Search for the cell housing the specified text and yield its [x, y] center coordinate. 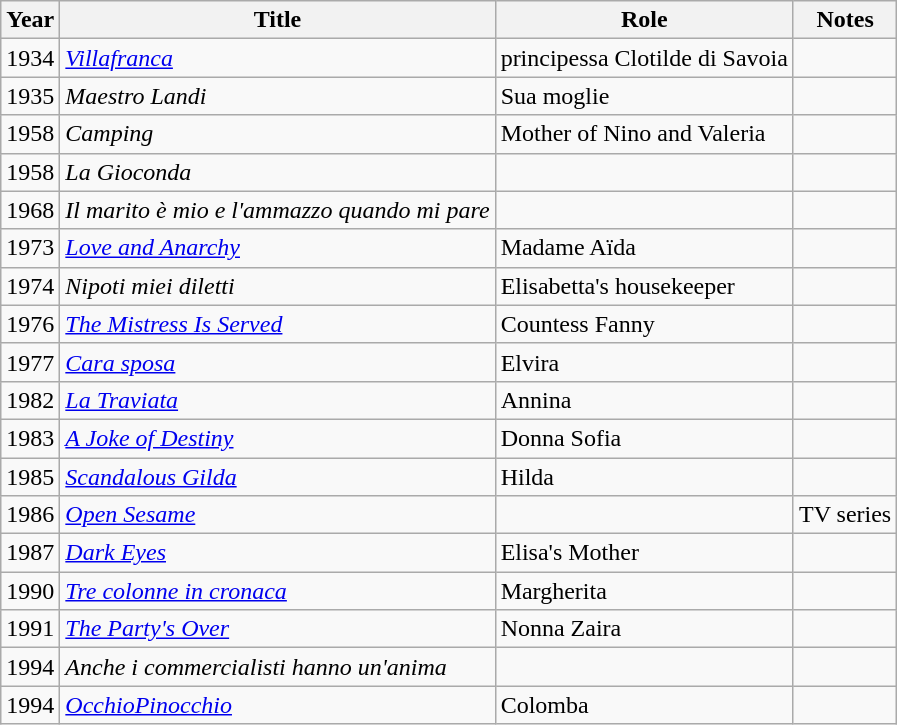
Elisa's Mother [644, 553]
1974 [30, 286]
Margherita [644, 591]
Nipoti miei diletti [278, 286]
1990 [30, 591]
1983 [30, 438]
1986 [30, 515]
Role [644, 20]
Love and Anarchy [278, 248]
Camping [278, 134]
Elisabetta's housekeeper [644, 286]
Anche i commercialisti hanno un'anima [278, 667]
Il marito è mio e l'ammazzo quando mi pare [278, 210]
1973 [30, 248]
The Party's Over [278, 629]
Villafranca [278, 58]
Nonna Zaira [644, 629]
Open Sesame [278, 515]
Madame Aïda [644, 248]
Dark Eyes [278, 553]
Sua moglie [644, 96]
Year [30, 20]
1985 [30, 477]
1977 [30, 362]
OcchioPinocchio [278, 705]
Hilda [644, 477]
Mother of Nino and Valeria [644, 134]
Maestro Landi [278, 96]
1982 [30, 400]
Donna Sofia [644, 438]
Cara sposa [278, 362]
La Gioconda [278, 172]
Elvira [644, 362]
Countess Fanny [644, 324]
The Mistress Is Served [278, 324]
La Traviata [278, 400]
Tre colonne in cronaca [278, 591]
1976 [30, 324]
1934 [30, 58]
Notes [844, 20]
1935 [30, 96]
Title [278, 20]
Colomba [644, 705]
Annina [644, 400]
A Joke of Destiny [278, 438]
1968 [30, 210]
1991 [30, 629]
principessa Clotilde di Savoia [644, 58]
1987 [30, 553]
TV series [844, 515]
Scandalous Gilda [278, 477]
